Determine the [X, Y] coordinate at the center of the cell enclosing the given text.  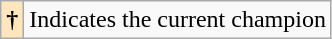
† [12, 20]
Indicates the current champion [178, 20]
